Extract the [X, Y] coordinate from the center of the cell holding the provided text.  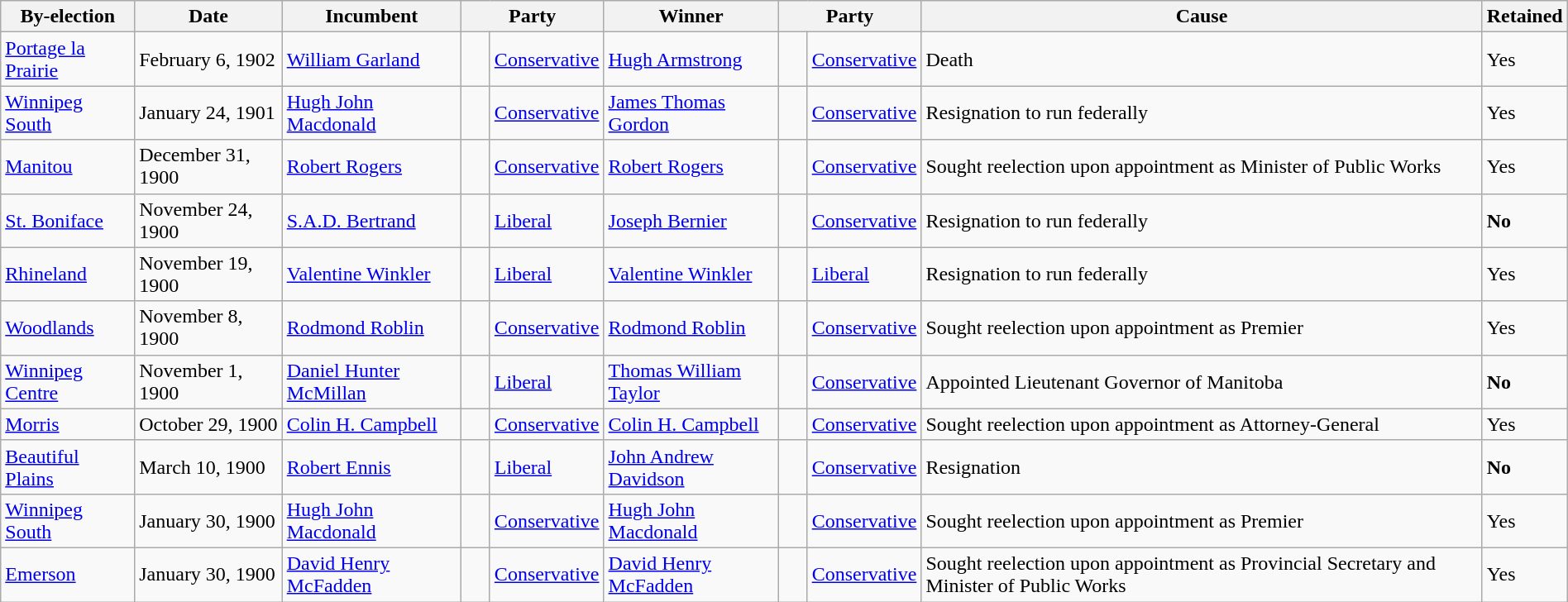
Winnipeg Centre [68, 382]
October 29, 1900 [208, 424]
Retained [1525, 17]
Hugh Armstrong [691, 60]
January 24, 1901 [208, 112]
November 8, 1900 [208, 327]
Resignation [1202, 466]
Date [208, 17]
By-election [68, 17]
November 19, 1900 [208, 275]
Emerson [68, 574]
James Thomas Gordon [691, 112]
Joseph Bernier [691, 220]
Woodlands [68, 327]
December 31, 1900 [208, 167]
John Andrew Davidson [691, 466]
Death [1202, 60]
Portage la Prairie [68, 60]
Sought reelection upon appointment as Attorney-General [1202, 424]
St. Boniface [68, 220]
Winner [691, 17]
S.A.D. Bertrand [371, 220]
February 6, 1902 [208, 60]
Manitou [68, 167]
Incumbent [371, 17]
Robert Ennis [371, 466]
Sought reelection upon appointment as Minister of Public Works [1202, 167]
Rhineland [68, 275]
Cause [1202, 17]
Morris [68, 424]
Daniel Hunter McMillan [371, 382]
November 24, 1900 [208, 220]
Appointed Lieutenant Governor of Manitoba [1202, 382]
Beautiful Plains [68, 466]
William Garland [371, 60]
Thomas William Taylor [691, 382]
Sought reelection upon appointment as Provincial Secretary and Minister of Public Works [1202, 574]
November 1, 1900 [208, 382]
March 10, 1900 [208, 466]
